Return (X, Y) of the center of cell containing provided text 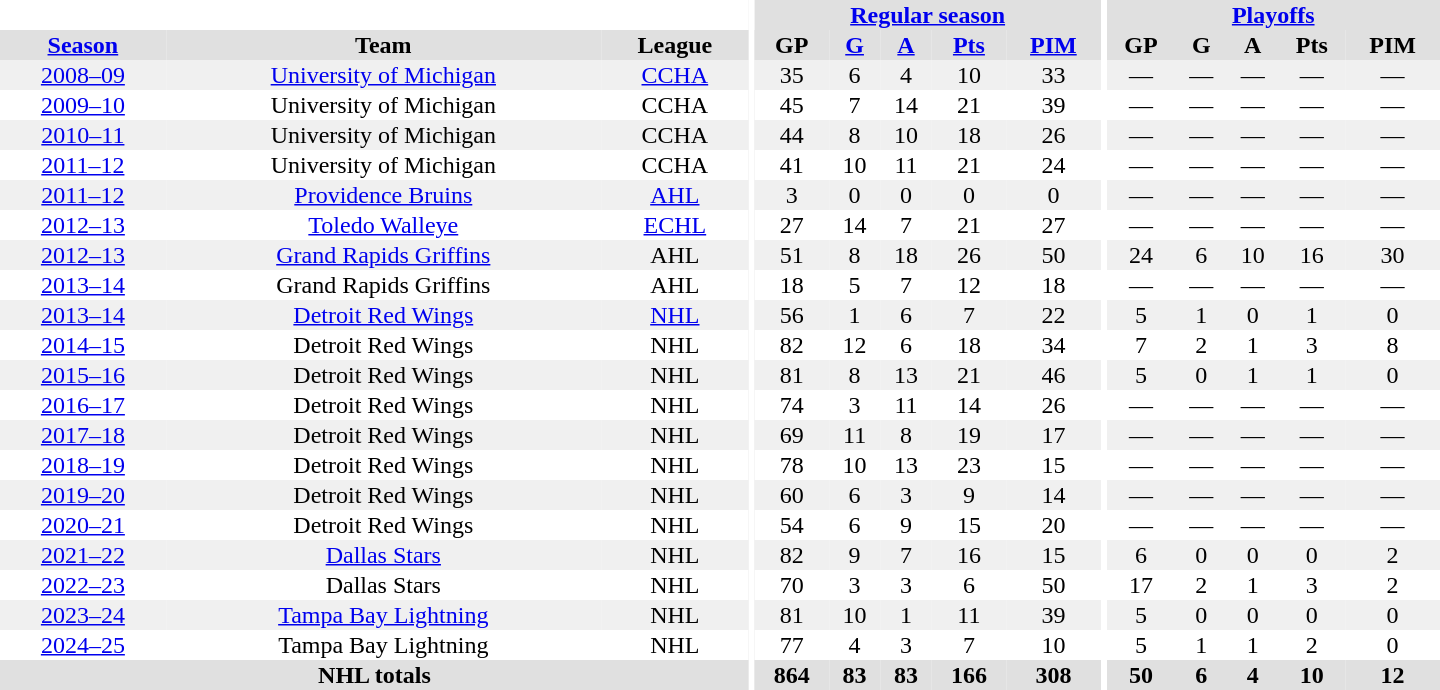
2010–11 (83, 135)
51 (792, 255)
77 (792, 645)
56 (792, 315)
2019–20 (83, 495)
34 (1054, 345)
74 (792, 405)
Season (83, 45)
2024–25 (83, 645)
60 (792, 495)
2015–16 (83, 375)
22 (1054, 315)
33 (1054, 75)
308 (1054, 675)
35 (792, 75)
Regular season (928, 15)
864 (792, 675)
41 (792, 165)
69 (792, 435)
ECHL (675, 225)
46 (1054, 375)
2023–24 (83, 615)
2008–09 (83, 75)
2017–18 (83, 435)
Playoffs (1273, 15)
19 (969, 435)
Providence Bruins (384, 195)
2016–17 (83, 405)
2022–23 (83, 585)
30 (1392, 255)
44 (792, 135)
Team (384, 45)
Toledo Walleye (384, 225)
70 (792, 585)
2018–19 (83, 465)
45 (792, 105)
166 (969, 675)
54 (792, 525)
20 (1054, 525)
78 (792, 465)
23 (969, 465)
2021–22 (83, 555)
2014–15 (83, 345)
League (675, 45)
2009–10 (83, 105)
NHL totals (374, 675)
2020–21 (83, 525)
